Extract the (x, y) coordinate from the center of the cell holding the provided text.  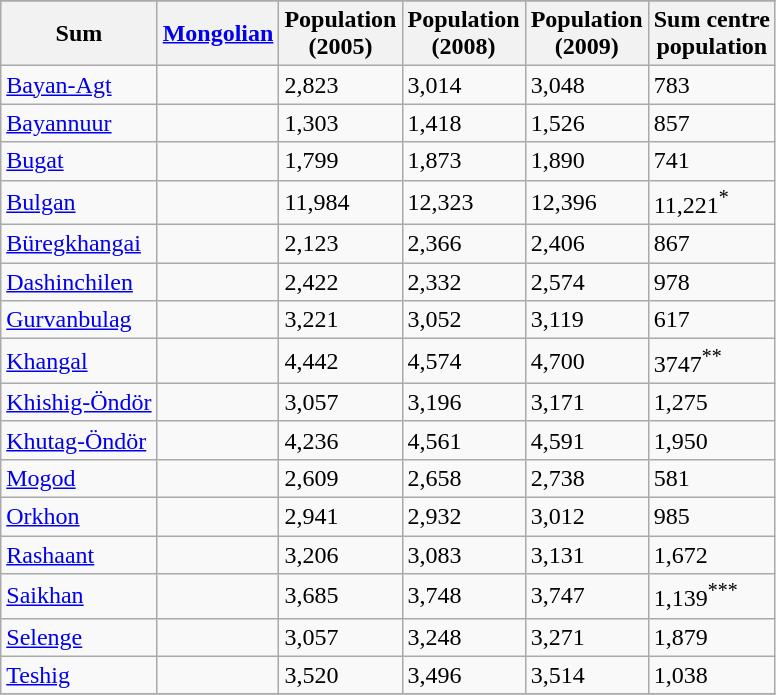
Khutag-Öndör (79, 440)
12,396 (586, 202)
978 (712, 282)
2,932 (464, 516)
3,248 (464, 637)
Sum (79, 34)
3747** (712, 362)
1,526 (586, 123)
2,738 (586, 478)
617 (712, 320)
783 (712, 85)
2,332 (464, 282)
11,221* (712, 202)
1,890 (586, 161)
2,941 (340, 516)
857 (712, 123)
3,496 (464, 675)
3,083 (464, 555)
3,271 (586, 637)
Population(2005) (340, 34)
4,591 (586, 440)
Khangal (79, 362)
1,879 (712, 637)
3,014 (464, 85)
1,873 (464, 161)
3,196 (464, 402)
4,442 (340, 362)
581 (712, 478)
4,700 (586, 362)
3,052 (464, 320)
741 (712, 161)
Gurvanbulag (79, 320)
1,038 (712, 675)
Bugat (79, 161)
Saikhan (79, 596)
867 (712, 244)
4,236 (340, 440)
4,574 (464, 362)
1,275 (712, 402)
3,048 (586, 85)
3,520 (340, 675)
3,131 (586, 555)
3,748 (464, 596)
4,561 (464, 440)
Dashinchilen (79, 282)
3,119 (586, 320)
2,658 (464, 478)
Mongolian (218, 34)
1,139*** (712, 596)
2,609 (340, 478)
12,323 (464, 202)
Sum centrepopulation (712, 34)
Orkhon (79, 516)
2,422 (340, 282)
2,123 (340, 244)
Bayan-Agt (79, 85)
1,418 (464, 123)
1,950 (712, 440)
Population(2008) (464, 34)
2,574 (586, 282)
Selenge (79, 637)
3,514 (586, 675)
Population(2009) (586, 34)
2,406 (586, 244)
2,823 (340, 85)
1,303 (340, 123)
3,221 (340, 320)
11,984 (340, 202)
3,171 (586, 402)
Büregkhangai (79, 244)
3,685 (340, 596)
Mogod (79, 478)
Bulgan (79, 202)
3,747 (586, 596)
Teshig (79, 675)
Khishig-Öndör (79, 402)
1,672 (712, 555)
985 (712, 516)
3,012 (586, 516)
3,206 (340, 555)
1,799 (340, 161)
Rashaant (79, 555)
Bayannuur (79, 123)
2,366 (464, 244)
